For the text-containing cell, return its midpoint in (X, Y) coordinate format. 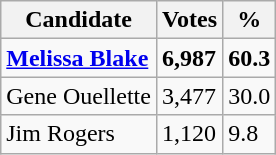
Jim Rogers (79, 134)
% (250, 20)
9.8 (250, 134)
60.3 (250, 58)
3,477 (189, 96)
Candidate (79, 20)
Votes (189, 20)
30.0 (250, 96)
Melissa Blake (79, 58)
1,120 (189, 134)
6,987 (189, 58)
Gene Ouellette (79, 96)
